For the text-containing cell, return its midpoint in (x, y) coordinate format. 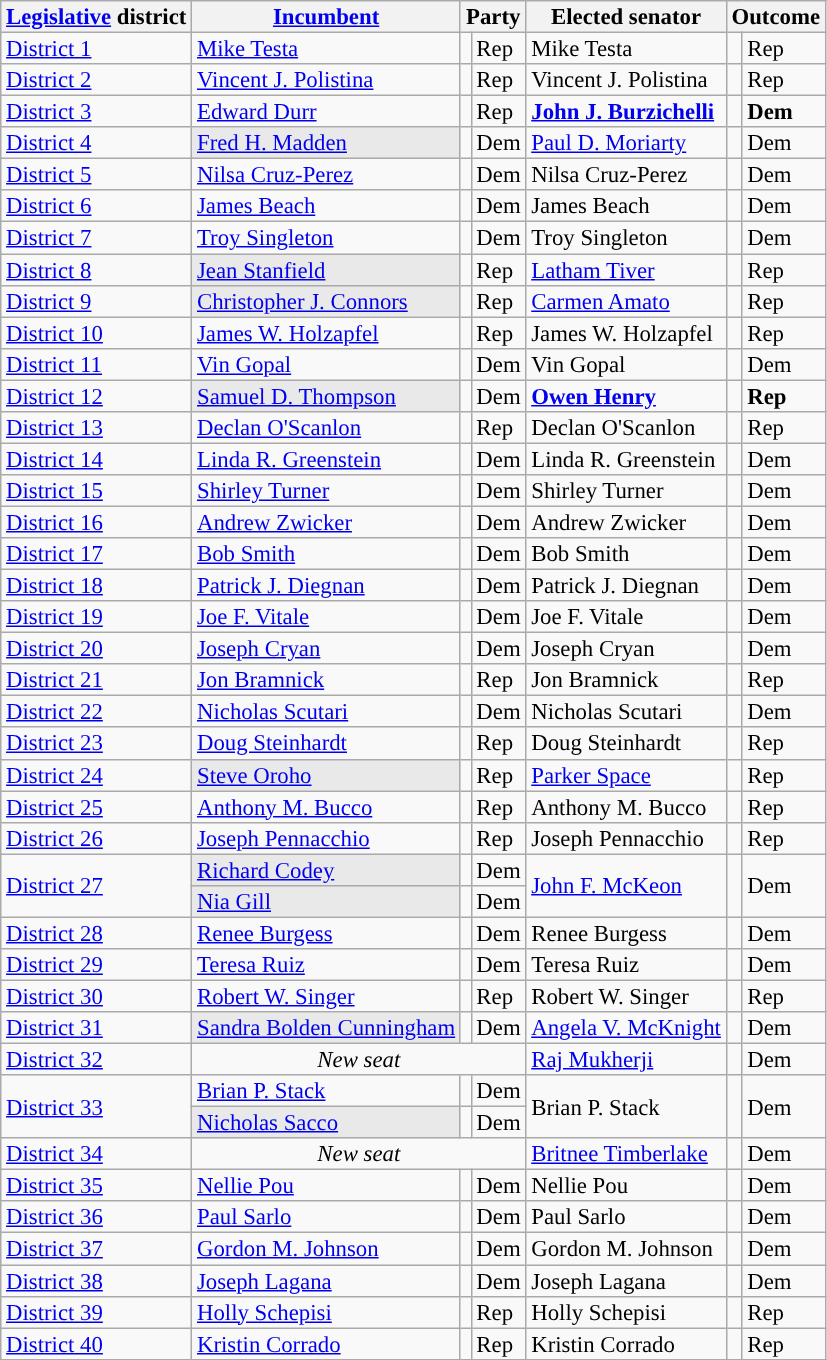
Britnee Timberlake (626, 1154)
Sandra Bolden Cunningham (326, 1028)
District 31 (96, 1028)
Carmen Amato (626, 301)
District 28 (96, 933)
District 19 (96, 617)
District 25 (96, 807)
Outcome (776, 17)
Legislative district (96, 17)
Angela V. McKnight (626, 1028)
District 38 (96, 1281)
District 5 (96, 175)
Edward Durr (326, 112)
Nia Gill (326, 902)
District 33 (96, 1106)
District 30 (96, 996)
District 40 (96, 1344)
District 4 (96, 143)
District 13 (96, 428)
Elected senator (626, 17)
Owen Henry (626, 396)
District 20 (96, 649)
Parker Space (626, 775)
Samuel D. Thompson (326, 396)
District 3 (96, 112)
District 21 (96, 680)
Party (492, 17)
John F. McKeon (626, 886)
District 9 (96, 301)
Paul D. Moriarty (626, 143)
District 8 (96, 270)
District 23 (96, 744)
Fred H. Madden (326, 143)
District 36 (96, 1218)
District 11 (96, 364)
District 34 (96, 1154)
District 14 (96, 459)
Incumbent (326, 17)
Nicholas Sacco (326, 1123)
District 24 (96, 775)
District 6 (96, 206)
John J. Burzichelli (626, 112)
District 29 (96, 965)
District 22 (96, 712)
District 17 (96, 554)
District 32 (96, 1060)
Steve Oroho (326, 775)
District 18 (96, 586)
District 15 (96, 491)
District 16 (96, 522)
District 1 (96, 49)
District 7 (96, 238)
District 12 (96, 396)
District 35 (96, 1186)
District 10 (96, 333)
Christopher J. Connors (326, 301)
Raj Mukherji (626, 1060)
Latham Tiver (626, 270)
District 39 (96, 1312)
District 27 (96, 886)
Jean Stanfield (326, 270)
District 37 (96, 1249)
District 2 (96, 80)
District 26 (96, 838)
Richard Codey (326, 870)
